From the cell containing the given text, extract its center point as (x, y) coordinate. 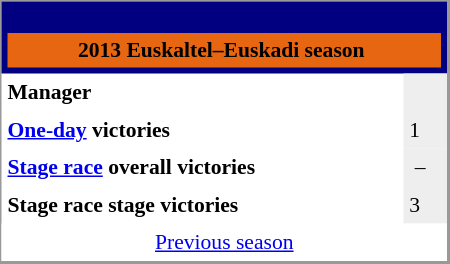
Stage race overall victories (203, 167)
Previous season (225, 243)
– (425, 167)
3 (425, 205)
Stage race stage victories (203, 205)
One-day victories (203, 130)
1 (425, 130)
Manager (203, 93)
